Determine the (X, Y) coordinate at the center of the cell enclosing the given text.  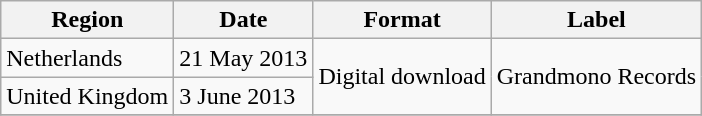
Date (244, 20)
21 May 2013 (244, 58)
3 June 2013 (244, 96)
Region (88, 20)
Label (596, 20)
Grandmono Records (596, 77)
Digital download (402, 77)
Netherlands (88, 58)
United Kingdom (88, 96)
Format (402, 20)
